Find where the given text appears and provide that cell's center as [X, Y] coordinate. 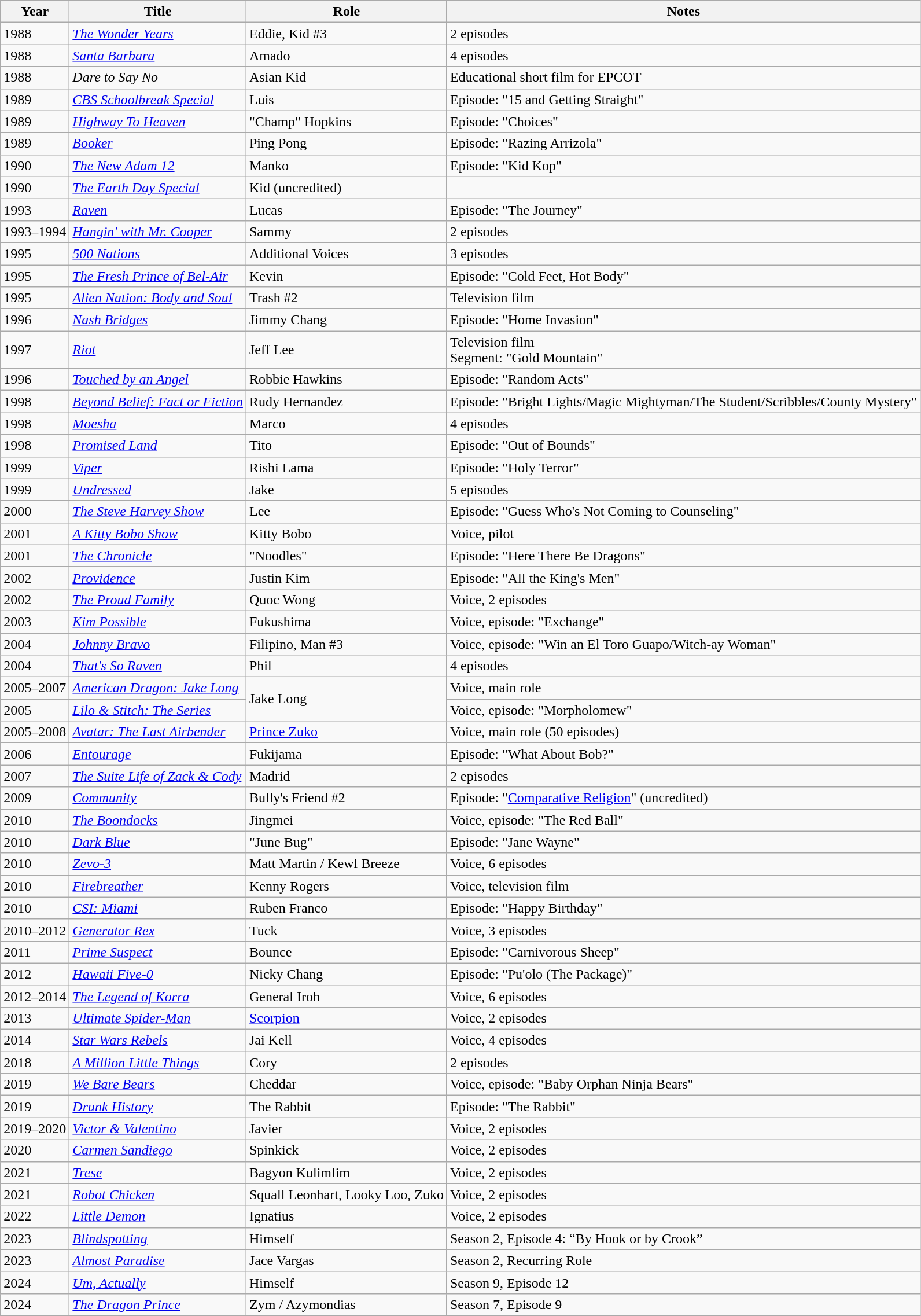
Promised Land [158, 446]
Filipino, Man #3 [346, 644]
2013 [35, 1019]
Johnny Bravo [158, 644]
Episode: "Choices" [683, 122]
Episode: "The Journey" [683, 209]
"June Bug" [346, 842]
Rudy Hernandez [346, 402]
The Dragon Prince [158, 1304]
Television film [683, 298]
Generator Rex [158, 930]
Zevo-3 [158, 864]
2019–2020 [35, 1128]
CSI: Miami [158, 908]
Amado [346, 56]
Lilo & Stitch: The Series [158, 710]
Kim Possible [158, 622]
Beyond Belief: Fact or Fiction [158, 402]
2018 [35, 1063]
2012 [35, 974]
Season 7, Episode 9 [683, 1304]
Um, Actually [158, 1282]
Tuck [346, 930]
Jimmy Chang [346, 320]
Almost Paradise [158, 1260]
Jace Vargas [346, 1260]
Jeff Lee [346, 350]
The Wonder Years [158, 34]
Raven [158, 209]
A Kitty Bobo Show [158, 534]
Nicky Chang [346, 974]
The Fresh Prince of Bel-Air [158, 276]
Bully's Friend #2 [346, 798]
Kenny Rogers [346, 886]
Fukijama [346, 754]
American Dragon: Jake Long [158, 688]
Season 9, Episode 12 [683, 1282]
Episode: "Home Invasion" [683, 320]
Carmen Sandiego [158, 1150]
Undressed [158, 490]
Zym / Azymondias [346, 1304]
Television filmSegment: "Gold Mountain" [683, 350]
Victor & Valentino [158, 1128]
Notes [683, 12]
Jai Kell [346, 1041]
2010–2012 [35, 930]
Fukushima [346, 622]
3 episodes [683, 253]
Tito [346, 446]
Cory [346, 1063]
Episode: "Cold Feet, Hot Body" [683, 276]
Robot Chicken [158, 1194]
Voice, television film [683, 886]
Trese [158, 1172]
Dare to Say No [158, 78]
2005–2007 [35, 688]
Scorpion [346, 1019]
Kitty Bobo [346, 534]
Quoc Wong [346, 600]
Cheddar [346, 1085]
Episode: "Here There Be Dragons" [683, 556]
Episode: "Holy Terror" [683, 468]
Ping Pong [346, 144]
Lucas [346, 209]
2011 [35, 952]
Kid (uncredited) [346, 188]
Additional Voices [346, 253]
Season 2, Episode 4: “By Hook or by Crook” [683, 1238]
The Boondocks [158, 820]
Hangin' with Mr. Cooper [158, 231]
Prime Suspect [158, 952]
Episode: "Comparative Religion" (uncredited) [683, 798]
Trash #2 [346, 298]
Episode: "Guess Who's Not Coming to Counseling" [683, 512]
That's So Raven [158, 666]
Jake [346, 490]
"Noodles" [346, 556]
Avatar: The Last Airbender [158, 732]
Episode: "15 and Getting Straight" [683, 100]
Jake Long [346, 699]
Community [158, 798]
Touched by an Angel [158, 380]
Dark Blue [158, 842]
Entourage [158, 754]
Episode: "Razing Arrizola" [683, 144]
2005–2008 [35, 732]
Voice, main role [683, 688]
Booker [158, 144]
Voice, 3 episodes [683, 930]
Bagyon Kulimlim [346, 1172]
Voice, episode: "Baby Orphan Ninja Bears" [683, 1085]
1993–1994 [35, 231]
Matt Martin / Kewl Breeze [346, 864]
Lee [346, 512]
Blindspotting [158, 1238]
We Bare Bears [158, 1085]
2007 [35, 776]
Voice, episode: "The Red Ball" [683, 820]
Highway To Heaven [158, 122]
The Chronicle [158, 556]
The Proud Family [158, 600]
CBS Schoolbreak Special [158, 100]
Asian Kid [346, 78]
The Legend of Korra [158, 996]
Moesha [158, 424]
1997 [35, 350]
2022 [35, 1216]
General Iroh [346, 996]
500 Nations [158, 253]
The Rabbit [346, 1107]
Role [346, 12]
Marco [346, 424]
2009 [35, 798]
Squall Leonhart, Looky Loo, Zuko [346, 1194]
Jingmei [346, 820]
Kevin [346, 276]
Episode: "Bright Lights/Magic Mightyman/The Student/Scribbles/County Mystery" [683, 402]
Robbie Hawkins [346, 380]
Year [35, 12]
Phil [346, 666]
Educational short film for EPCOT [683, 78]
Bounce [346, 952]
Episode: "Carnivorous Sheep" [683, 952]
Episode: "Random Acts" [683, 380]
Ultimate Spider-Man [158, 1019]
Season 2, Recurring Role [683, 1260]
Episode: "Happy Birthday" [683, 908]
Luis [346, 100]
1993 [35, 209]
Star Wars Rebels [158, 1041]
Viper [158, 468]
2000 [35, 512]
Episode: "What About Bob?" [683, 754]
Sammy [346, 231]
The Suite Life of Zack & Cody [158, 776]
Ruben Franco [346, 908]
2005 [35, 710]
Hawaii Five-0 [158, 974]
Episode: "All the King's Men" [683, 578]
Voice, episode: "Morpholomew" [683, 710]
The Earth Day Special [158, 188]
Javier [346, 1128]
Episode: "Pu'olo (The Package)" [683, 974]
Providence [158, 578]
Episode: "Jane Wayne" [683, 842]
2014 [35, 1041]
The New Adam 12 [158, 166]
Drunk History [158, 1107]
Episode: "The Rabbit" [683, 1107]
2020 [35, 1150]
Voice, main role (50 episodes) [683, 732]
2006 [35, 754]
"Champ" Hopkins [346, 122]
Rishi Lama [346, 468]
Madrid [346, 776]
Voice, pilot [683, 534]
5 episodes [683, 490]
Episode: "Kid Kop" [683, 166]
Manko [346, 166]
Riot [158, 350]
Firebreather [158, 886]
Voice, 4 episodes [683, 1041]
2003 [35, 622]
Santa Barbara [158, 56]
Nash Bridges [158, 320]
Justin Kim [346, 578]
Spinkick [346, 1150]
Eddie, Kid #3 [346, 34]
Ignatius [346, 1216]
Episode: "Out of Bounds" [683, 446]
Alien Nation: Body and Soul [158, 298]
Title [158, 12]
Voice, episode: "Exchange" [683, 622]
The Steve Harvey Show [158, 512]
Voice, episode: "Win an El Toro Guapo/Witch-ay Woman" [683, 644]
Little Demon [158, 1216]
2012–2014 [35, 996]
Prince Zuko [346, 732]
A Million Little Things [158, 1063]
